Search for the cell housing the specified text and yield its (X, Y) center coordinate. 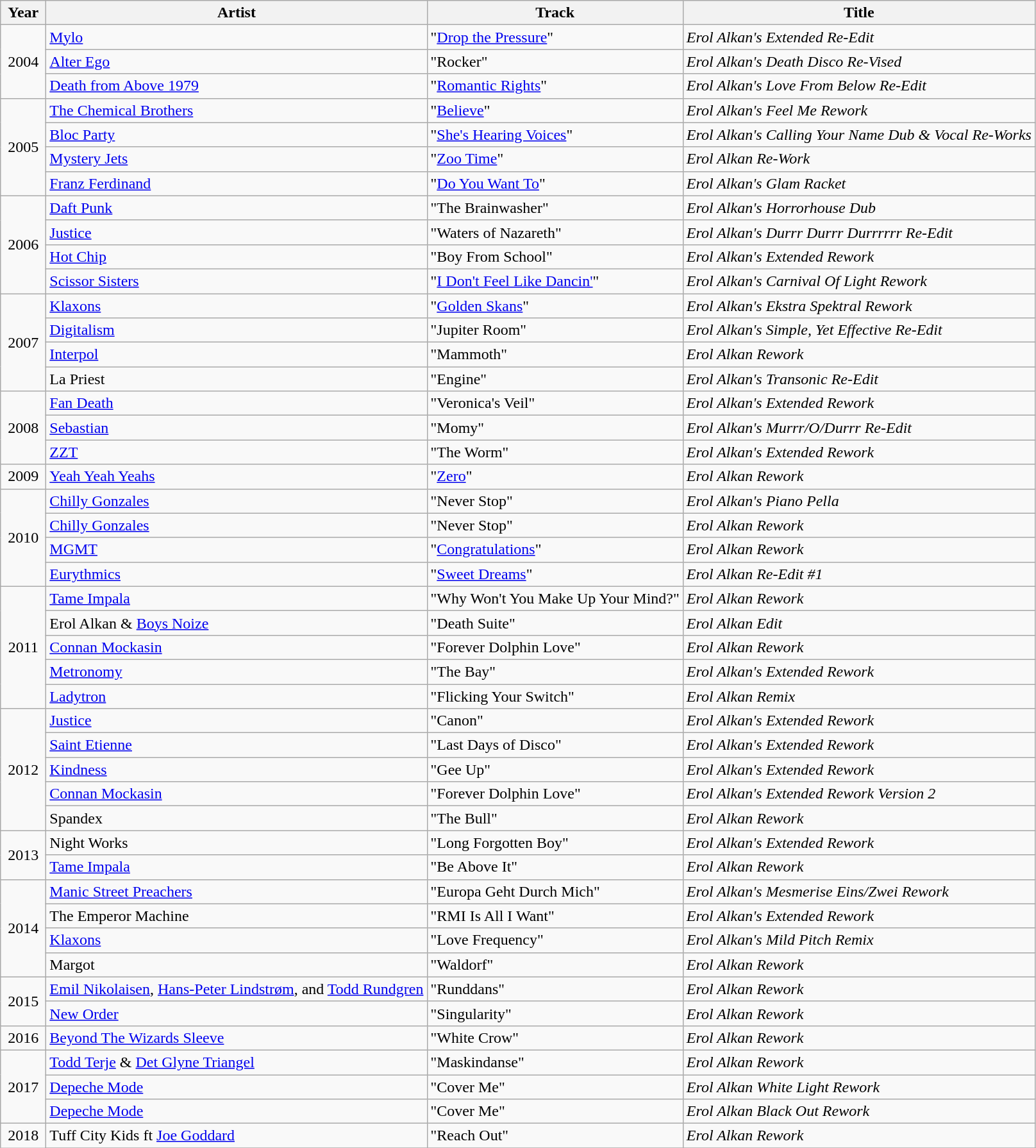
Erol Alkan Remix (859, 696)
"Last Days of Disco" (555, 745)
Franz Ferdinand (237, 183)
Spandex (237, 818)
2005 (23, 147)
The Chemical Brothers (237, 110)
2018 (23, 1136)
2015 (23, 1001)
Saint Etienne (237, 745)
Erol Alkan Re-Work (859, 159)
Kindness (237, 770)
Yeah Yeah Yeahs (237, 477)
Mylo (237, 37)
Erol Alkan Re-Edit #1 (859, 574)
Ladytron (237, 696)
Mystery Jets (237, 159)
Erol Alkan Black Out Rework (859, 1111)
Erol Alkan's Horrorhouse Dub (859, 208)
MGMT (237, 550)
"Canon" (555, 721)
"White Crow" (555, 1038)
"Mammoth" (555, 355)
"Gee Up" (555, 770)
The Emperor Machine (237, 916)
2009 (23, 477)
Tuff City Kids ft Joe Goddard (237, 1136)
2017 (23, 1086)
"Golden Skans" (555, 306)
"Momy" (555, 428)
2011 (23, 647)
"Long Forgotten Boy" (555, 843)
"I Don't Feel Like Dancin'" (555, 281)
"Veronica's Veil" (555, 403)
"Love Frequency" (555, 940)
Eurythmics (237, 574)
"Be Above It" (555, 867)
"Death Suite" (555, 623)
Manic Street Preachers (237, 891)
Erol Alkan & Boys Noize (237, 623)
Track (555, 13)
Daft Punk (237, 208)
"The Bay" (555, 671)
Erol Alkan's Simple, Yet Effective Re-Edit (859, 330)
2016 (23, 1038)
"The Worm" (555, 452)
Beyond The Wizards Sleeve (237, 1038)
Digitalism (237, 330)
Erol Alkan's Extended Rework Version 2 (859, 794)
"Jupiter Room" (555, 330)
Interpol (237, 355)
"Reach Out" (555, 1136)
Erol Alkan's Murrr/O/Durrr Re-Edit (859, 428)
Erol Alkan's Ekstra Spektral Rework (859, 306)
"Runddans" (555, 989)
"Romantic Rights" (555, 86)
Erol Alkan's Love From Below Re-Edit (859, 86)
"Maskindanse" (555, 1062)
Erol Alkan's Durrr Durrr Durrrrrr Re-Edit (859, 232)
"Believe" (555, 110)
Erol Alkan's Piano Pella (859, 501)
"Sweet Dreams" (555, 574)
"RMI Is All I Want" (555, 916)
Erol Alkan's Transonic Re-Edit (859, 379)
Scissor Sisters (237, 281)
2008 (23, 428)
Erol Alkan's Calling Your Name Dub & Vocal Re-Works (859, 135)
Erol Alkan's Glam Racket (859, 183)
"Waldorf" (555, 965)
"The Brainwasher" (555, 208)
Erol Alkan's Feel Me Rework (859, 110)
Erol Alkan's Carnival Of Light Rework (859, 281)
2013 (23, 855)
Erol Alkan White Light Rework (859, 1087)
"Engine" (555, 379)
"Waters of Nazareth" (555, 232)
"Zoo Time" (555, 159)
Erol Alkan's Extended Re-Edit (859, 37)
2004 (23, 62)
Metronomy (237, 671)
"Rocker" (555, 62)
"Boy From School" (555, 257)
Year (23, 13)
"Do You Want To" (555, 183)
"Drop the Pressure" (555, 37)
Night Works (237, 843)
"Singularity" (555, 1013)
Erol Alkan's Death Disco Re-Vised (859, 62)
La Priest (237, 379)
Bloc Party (237, 135)
Death from Above 1979 (237, 86)
"Europa Geht Durch Mich" (555, 891)
"She's Hearing Voices" (555, 135)
"The Bull" (555, 818)
ZZT (237, 452)
New Order (237, 1013)
Artist (237, 13)
"Flicking Your Switch" (555, 696)
Hot Chip (237, 257)
"Zero" (555, 477)
Erol Alkan's Mild Pitch Remix (859, 940)
Erol Alkan's Mesmerise Eins/Zwei Rework (859, 891)
2014 (23, 928)
"Congratulations" (555, 550)
Alter Ego (237, 62)
Emil Nikolaisen, Hans-Peter Lindstrøm, and Todd Rundgren (237, 989)
Erol Alkan Edit (859, 623)
Title (859, 13)
Todd Terje & Det Glyne Triangel (237, 1062)
2006 (23, 244)
2010 (23, 537)
2007 (23, 342)
Fan Death (237, 403)
2012 (23, 770)
Sebastian (237, 428)
Margot (237, 965)
"Why Won't You Make Up Your Mind?" (555, 598)
